Return the (x, y) coordinate for the center point of the cell that contains the specified text.  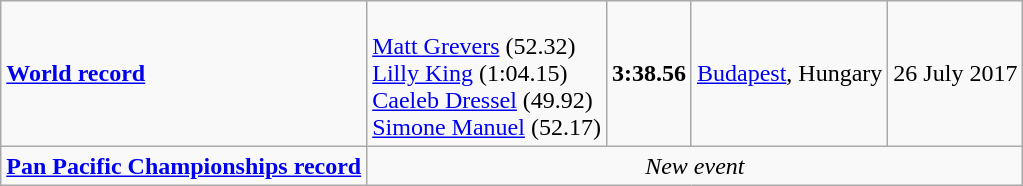
Pan Pacific Championships record (184, 166)
World record (184, 74)
New event (695, 166)
Matt Grevers (52.32)Lilly King (1:04.15)Caeleb Dressel (49.92)Simone Manuel (52.17) (487, 74)
3:38.56 (648, 74)
26 July 2017 (956, 74)
Budapest, Hungary (789, 74)
